Return the [x, y] coordinate for the center point of the cell that contains the specified text.  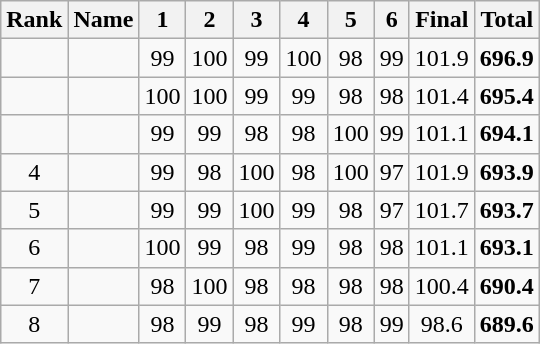
693.9 [506, 172]
689.6 [506, 324]
3 [256, 20]
1 [162, 20]
101.7 [442, 210]
8 [34, 324]
690.4 [506, 286]
693.7 [506, 210]
101.4 [442, 96]
694.1 [506, 134]
100.4 [442, 286]
696.9 [506, 58]
98.6 [442, 324]
Rank [34, 20]
Total [506, 20]
Final [442, 20]
693.1 [506, 248]
695.4 [506, 96]
Name [104, 20]
2 [210, 20]
7 [34, 286]
